Determine the [x, y] coordinate at the center of the cell enclosing the given text.  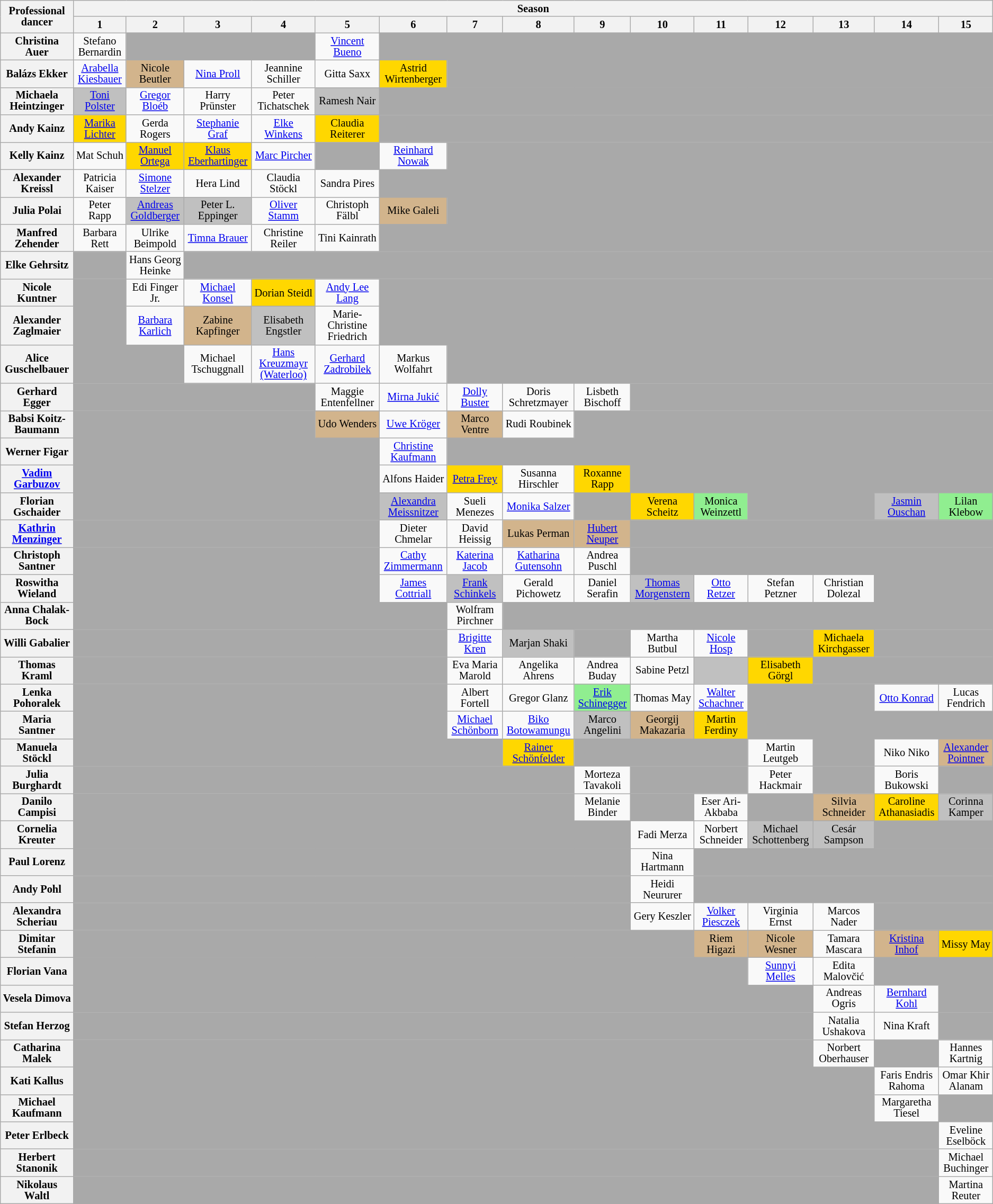
Dieter Chmelar [413, 534]
Mirna Jukić [413, 397]
14 [907, 24]
Anna Chalak-Bock [37, 616]
Christoph Santner [37, 561]
Rainer Schönfelder [538, 752]
Manuela Stöckl [37, 752]
Gregor Bloéb [155, 101]
Vesela Dimova [37, 999]
Patricia Kaiser [100, 183]
Udo Wenders [347, 424]
Michael Tschuggnall [217, 364]
Harry Prünster [217, 101]
Michaela Heintzinger [37, 101]
Corinna Kamper [966, 807]
Walter Schachner [721, 698]
Gregor Glanz [538, 698]
Nicole Beutler [155, 74]
Verena Scheitz [663, 506]
Danilo Campisi [37, 807]
Tamara Mascara [844, 944]
Alexander Kreissl [37, 183]
Florian Vana [37, 971]
Omar Khir Alanam [966, 1081]
Edi Finger Jr. [155, 293]
Arabella Kiesbauer [100, 74]
Markus Wolfahrt [413, 364]
Eva Maria Marold [475, 670]
Christoph Fälbl [347, 211]
Thomas Morgenstern [663, 588]
Julia Burghardt [37, 780]
Peter Rapp [100, 211]
Cesár Sampson [844, 834]
Balázs Ekker [37, 74]
Alice Guschelbauer [37, 364]
Marjan Shaki [538, 643]
Kati Kallus [37, 1081]
7 [475, 24]
Andy Lee Lang [347, 293]
Nina Kraft [907, 1026]
Alexander Zaglmaier [37, 325]
Silvia Schneider [844, 807]
Mike Galeli [413, 211]
8 [538, 24]
Gitta Saxx [347, 74]
Vincent Bueno [347, 47]
Hubert Neuper [602, 534]
Julia Polai [37, 211]
Christian Dolezal [844, 588]
Biko Botowamungu [538, 725]
Norbert Schneider [721, 834]
Andrea Puschl [602, 561]
Gerhard Egger [37, 397]
Season [533, 8]
Wolfram Pirchner [475, 616]
Fadi Merza [663, 834]
Katharina Gutensohn [538, 561]
Gerald Pichowetz [538, 588]
Lukas Perman [538, 534]
Thomas May [663, 698]
Christine Kaufmann [413, 452]
Lisbeth Bischoff [602, 397]
15 [966, 24]
Stephanie Graf [217, 129]
Professional dancer [37, 16]
Sandra Pires [347, 183]
Herbert Stanonik [37, 1163]
Astrid Wirtenberger [413, 74]
Albert Fortell [475, 698]
Hannes Kartnig [966, 1053]
5 [347, 24]
Maria Santner [37, 725]
Volker Piesczek [721, 917]
1 [100, 24]
Katerina Jacob [475, 561]
Manuel Ortega [155, 156]
Klaus Eberhartinger [217, 156]
Marco Ventre [475, 424]
Sabine Petzl [663, 670]
Andy Pohl [37, 889]
Marco Angelini [602, 725]
Ramesh Nair [347, 101]
Michael Schottenberg [781, 834]
13 [844, 24]
David Heissig [475, 534]
Peter Tichatschek [283, 101]
3 [217, 24]
10 [663, 24]
Eser Ari-Akbaba [721, 807]
Elisabeth Görgl [781, 670]
Martha Butbul [663, 643]
Marie-Christine Friedrich [347, 325]
Monika Salzer [538, 506]
Lucas Fendrich [966, 698]
Nicole Kuntner [37, 293]
Alexandra Meissnitzer [413, 506]
Elke Gehrsitz [37, 265]
Andrea Buday [602, 670]
Zabine Kapfinger [217, 325]
Christine Reiler [283, 238]
Lilan Klebow [966, 506]
Frank Schinkels [475, 588]
Vadim Garbuzov [37, 479]
Georgij Makazaria [663, 725]
Nicole Hosp [721, 643]
Mat Schuh [100, 156]
11 [721, 24]
Michael Buchinger [966, 1163]
Erik Schinegger [602, 698]
Martin Leutgeb [781, 752]
Margaretha Tiesel [907, 1108]
Kristina Inhof [907, 944]
2 [155, 24]
Natalia Ushakova [844, 1026]
Sunnyi Melles [781, 971]
Melanie Binder [602, 807]
Daniel Serafin [602, 588]
Simone Stelzer [155, 183]
Hera Lind [217, 183]
Martina Reuter [966, 1190]
Alexander Pointner [966, 752]
Oliver Stamm [283, 211]
Heidi Neururer [663, 889]
Hans Kreuzmayr (Waterloo) [283, 364]
Stefano Bernardin [100, 47]
Florian Gschaider [37, 506]
Dorian Steidl [283, 293]
Willi Gabalier [37, 643]
Timna Brauer [217, 238]
9 [602, 24]
Otto Konrad [907, 698]
Peter Erlbeck [37, 1135]
Martin Ferdiny [721, 725]
Michael Kaufmann [37, 1108]
Kelly Kainz [37, 156]
Riem Higazi [721, 944]
Nina Proll [217, 74]
Virginia Ernst [781, 917]
Roxanne Rapp [602, 479]
Barbara Karlich [155, 325]
Claudia Stöckl [283, 183]
Marika Lichter [100, 129]
Paul Lorenz [37, 862]
Nina Hartmann [663, 862]
Eveline Eselböck [966, 1135]
Caroline Athanasiadis [907, 807]
Cornelia Kreuter [37, 834]
Jasmin Ouschan [907, 506]
Elisabeth Engstler [283, 325]
Dolly Buster [475, 397]
Alexandra Scheriau [37, 917]
Gerda Rogers [155, 129]
Doris Schretzmayer [538, 397]
Thomas Kraml [37, 670]
Gery Keszler [663, 917]
Manfred Zehender [37, 238]
Monica Weinzettl [721, 506]
Stefan Herzog [37, 1026]
James Cottriall [413, 588]
Tini Kainrath [347, 238]
6 [413, 24]
12 [781, 24]
Ulrike Beimpold [155, 238]
Christina Auer [37, 47]
Jeannine Schiller [283, 74]
Kathrin Menzinger [37, 534]
Marcos Nader [844, 917]
Hans Georg Heinke [155, 265]
Edita Malovčić [844, 971]
Michaela Kirchgasser [844, 643]
Morteza Tavakoli [602, 780]
Susanna Hirschler [538, 479]
Dimitar Stefanin [37, 944]
Faris Endris Rahoma [907, 1081]
Norbert Oberhauser [844, 1053]
Michael Konsel [217, 293]
Boris Bukowski [907, 780]
4 [283, 24]
Catharina Malek [37, 1053]
Gerhard Zadrobilek [347, 364]
Babsi Koitz-Baumann [37, 424]
Andreas Ogris [844, 999]
Missy May [966, 944]
Claudia Reiterer [347, 129]
Nikolaus Waltl [37, 1190]
Peter L. Eppinger [217, 211]
Marc Pircher [283, 156]
Lenka Pohoralek [37, 698]
Bernhard Kohl [907, 999]
Stefan Petzner [781, 588]
Andreas Goldberger [155, 211]
Elke Winkens [283, 129]
Rudi Roubinek [538, 424]
Brigitte Kren [475, 643]
Reinhard Nowak [413, 156]
Michael Schönborn [475, 725]
Toni Polster [100, 101]
Roswitha Wieland [37, 588]
Barbara Rett [100, 238]
Angelika Ahrens [538, 670]
Niko Niko [907, 752]
Uwe Kröger [413, 424]
Nicole Wesner [781, 944]
Otto Retzer [721, 588]
Werner Figar [37, 452]
Alfons Haider [413, 479]
Cathy Zimmermann [413, 561]
Peter Hackmair [781, 780]
Maggie Entenfellner [347, 397]
Sueli Menezes [475, 506]
Petra Frey [475, 479]
Andy Kainz [37, 129]
